Extract the (X, Y) coordinate from the center of the cell holding the provided text.  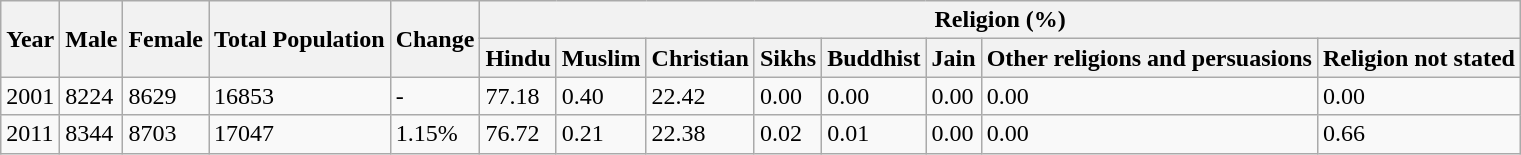
2011 (30, 134)
8629 (166, 96)
17047 (300, 134)
Year (30, 39)
77.18 (518, 96)
Religion (%) (1000, 20)
Jain (954, 58)
Female (166, 39)
16853 (300, 96)
0.66 (1418, 134)
Change (435, 39)
Religion not stated (1418, 58)
76.72 (518, 134)
1.15% (435, 134)
Buddhist (874, 58)
Hindu (518, 58)
0.01 (874, 134)
Other religions and persuasions (1149, 58)
0.21 (601, 134)
2001 (30, 96)
8344 (92, 134)
0.02 (788, 134)
22.38 (700, 134)
22.42 (700, 96)
8224 (92, 96)
Muslim (601, 58)
- (435, 96)
8703 (166, 134)
0.40 (601, 96)
Male (92, 39)
Sikhs (788, 58)
Christian (700, 58)
Total Population (300, 39)
